Extract the (X, Y) coordinate from the center of the cell holding the provided text.  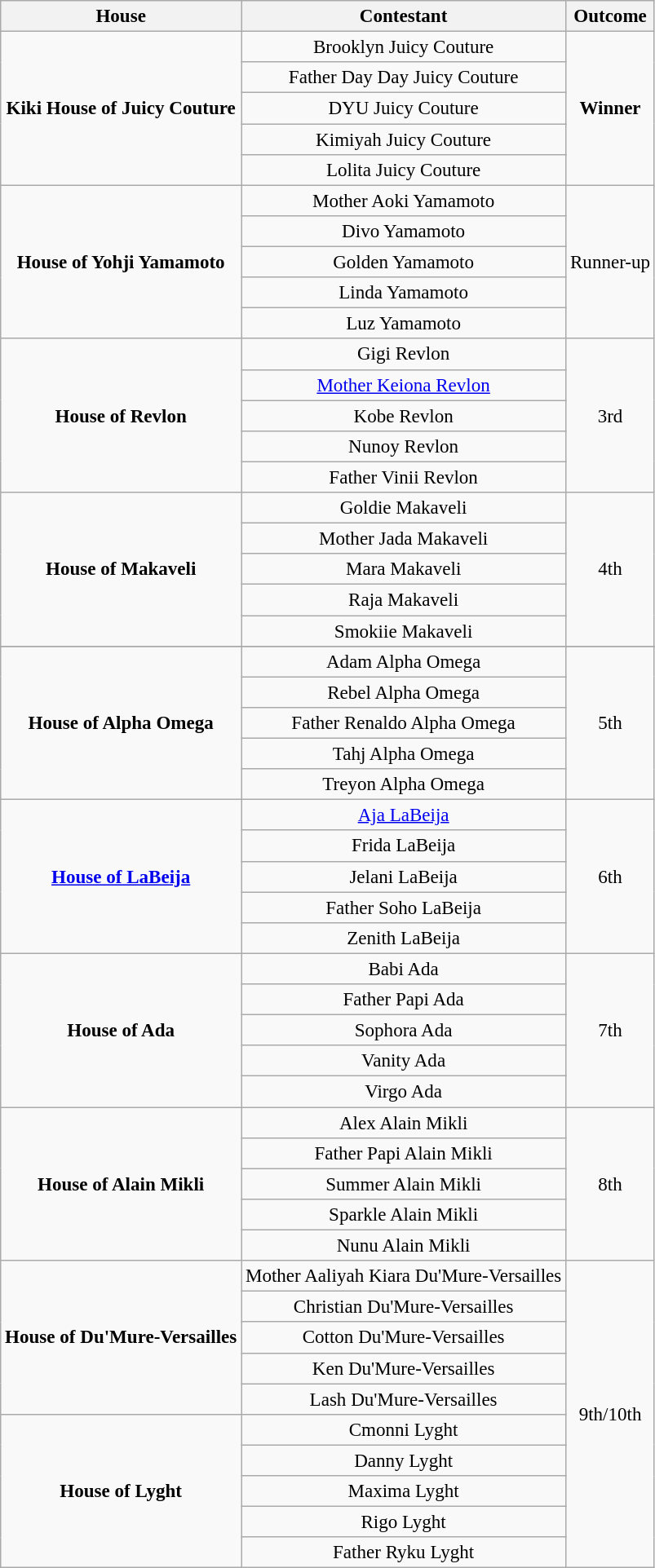
Father Ryku Lyght (404, 1553)
Winner (610, 108)
Nunu Alain Mikli (404, 1246)
5th (610, 723)
Lash Du'Mure-Versailles (404, 1399)
3rd (610, 416)
Mother Aoki Yamamoto (404, 201)
House of Yohji Yamamoto (121, 262)
Lolita Juicy Couture (404, 170)
House of Du'Mure-Versailles (121, 1337)
House of Lyght (121, 1491)
Smokiie Makaveli (404, 631)
Cotton Du'Mure-Versailles (404, 1338)
Father Vinii Revlon (404, 477)
Vanity Ada (404, 1061)
Goldie Makaveli (404, 508)
House of Alpha Omega (121, 723)
Alex Alain Mikli (404, 1123)
House of Revlon (121, 416)
Virgo Ada (404, 1092)
Adam Alpha Omega (404, 662)
Maxima Lyght (404, 1491)
Danny Lyght (404, 1460)
Summer Alain Mikli (404, 1184)
Raja Makaveli (404, 600)
Ken Du'Mure-Versailles (404, 1368)
Jelani LaBeija (404, 877)
House of Ada (121, 1030)
7th (610, 1030)
9th/10th (610, 1414)
Mother Aaliyah Kiara Du'Mure-Versailles (404, 1276)
Cmonni Lyght (404, 1430)
Luz Yamamoto (404, 324)
Divo Yamamoto (404, 232)
Rigo Lyght (404, 1522)
Nunoy Revlon (404, 447)
Treyon Alpha Omega (404, 784)
Father Day Day Juicy Couture (404, 77)
8th (610, 1184)
Father Papi Alain Mikli (404, 1154)
6th (610, 877)
Outcome (610, 16)
Babi Ada (404, 969)
Aja LaBeija (404, 815)
Runner-up (610, 262)
Father Renaldo Alpha Omega (404, 723)
Mother Keiona Revlon (404, 385)
Gigi Revlon (404, 355)
4th (610, 569)
Linda Yamamoto (404, 293)
Sophora Ada (404, 1031)
Frida LaBeija (404, 846)
House of LaBeija (121, 877)
Mother Jada Makaveli (404, 539)
Father Soho LaBeija (404, 908)
Rebel Alpha Omega (404, 692)
House of Makaveli (121, 569)
Sparkle Alain Mikli (404, 1215)
House (121, 16)
Kobe Revlon (404, 416)
Kiki House of Juicy Couture (121, 108)
Tahj Alpha Omega (404, 754)
Zenith LaBeija (404, 939)
Father Papi Ada (404, 1000)
DYU Juicy Couture (404, 108)
Golden Yamamoto (404, 263)
Brooklyn Juicy Couture (404, 47)
Christian Du'Mure-Versailles (404, 1307)
Kimiyah Juicy Couture (404, 139)
House of Alain Mikli (121, 1184)
Contestant (404, 16)
Mara Makaveli (404, 569)
